Search for the cell housing the specified text and yield its (X, Y) center coordinate. 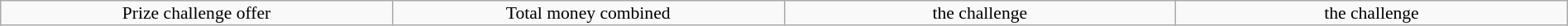
Total money combined (588, 13)
Prize challenge offer (197, 13)
